Return (x, y) of the center of cell containing provided text 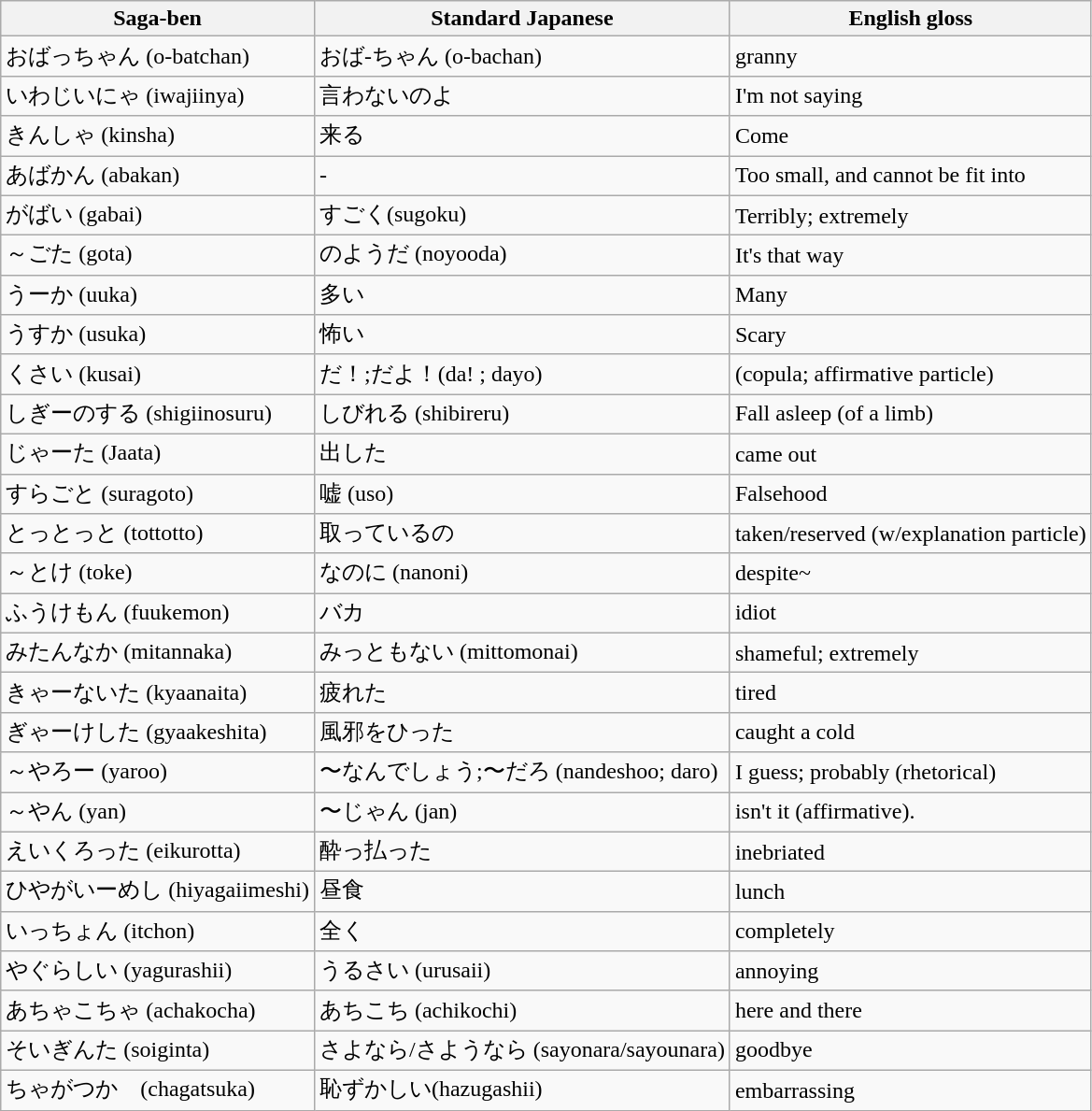
〜じゃん (jan) (521, 813)
風邪をひった (521, 733)
annoying (910, 972)
It's that way (910, 256)
嘘 (uso) (521, 493)
みっともない (mittomonai) (521, 652)
いわじいにゃ (iwajiinya) (158, 95)
～とけ (toke) (158, 574)
うすか (usuka) (158, 335)
バカ (521, 613)
しびれる (shibireru) (521, 415)
みたんなか (mitannaka) (158, 652)
tired (910, 693)
おば-ちゃん (o-bachan) (521, 56)
Too small, and cannot be fit into (910, 176)
とっとっと (tottotto) (158, 534)
ぎゃーけした (gyaakeshita) (158, 733)
Terribly; extremely (910, 215)
あばかん (abakan) (158, 176)
granny (910, 56)
English gloss (910, 19)
恥ずかしい(hazugashii) (521, 1090)
しぎーのする (shigiinosuru) (158, 415)
だ！;だよ！(da! ; dayo) (521, 374)
idiot (910, 613)
きゃーないた (kyaanaita) (158, 693)
ふうけもん (fuukemon) (158, 613)
そいぎんた (soiginta) (158, 1050)
全く (521, 931)
～やん (yan) (158, 813)
がばい (gabai) (158, 215)
ひやがいーめし (hiyagaiimeshi) (158, 891)
来る (521, 136)
isn't it (affirmative). (910, 813)
caught a cold (910, 733)
I'm not saying (910, 95)
goodbye (910, 1050)
Fall asleep (of a limb) (910, 415)
shameful; extremely (910, 652)
～ごた (gota) (158, 256)
うるさい (urusaii) (521, 972)
～やろー (yaroo) (158, 772)
taken/reserved (w/explanation particle) (910, 534)
多い (521, 295)
here and there (910, 1011)
I guess; probably (rhetorical) (910, 772)
Scary (910, 335)
Saga-ben (158, 19)
Come (910, 136)
embarrassing (910, 1090)
さよなら/さようなら (sayonara/sayounara) (521, 1050)
〜なんでしょう;〜だろ (nandeshoo; daro) (521, 772)
inebriated (910, 852)
出した (521, 454)
おばっちゃん (o-batchan) (158, 56)
やぐらしい (yagurashii) (158, 972)
言わないのよ (521, 95)
すごく(sugoku) (521, 215)
うーか (uuka) (158, 295)
- (521, 176)
くさい (kusai) (158, 374)
すらごと (suragoto) (158, 493)
lunch (910, 891)
えいくろった (eikurotta) (158, 852)
Falsehood (910, 493)
酔っ払った (521, 852)
なのに (nanoni) (521, 574)
あちこち (achikochi) (521, 1011)
despite~ (910, 574)
Standard Japanese (521, 19)
取っているの (521, 534)
あちゃこちゃ (achakocha) (158, 1011)
怖い (521, 335)
Many (910, 295)
came out (910, 454)
completely (910, 931)
きんしゃ (kinsha) (158, 136)
いっちょん (itchon) (158, 931)
(copula; affirmative particle) (910, 374)
昼食 (521, 891)
ちゃがつか (chagatsuka) (158, 1090)
じゃーた (Jaata) (158, 454)
疲れた (521, 693)
のようだ (noyooda) (521, 256)
